For the text-containing cell, return its midpoint in [x, y] coordinate format. 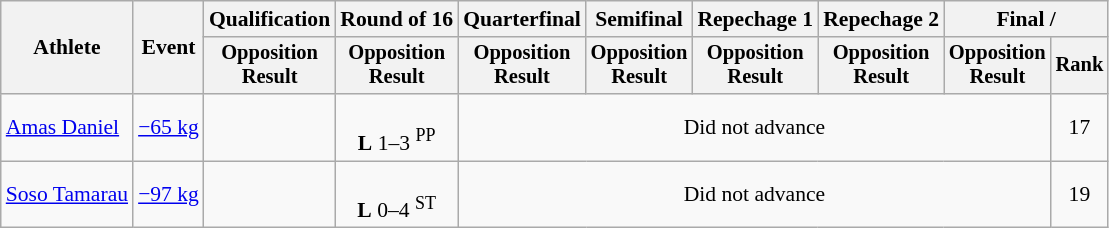
Qualification [270, 19]
Round of 16 [396, 19]
17 [1080, 128]
Athlete [67, 48]
Rank [1080, 66]
Repechage 1 [755, 19]
Soso Tamarau [67, 194]
Final / [1026, 19]
Amas Daniel [67, 128]
−65 kg [168, 128]
Event [168, 48]
19 [1080, 194]
Quarterfinal [522, 19]
Semifinal [640, 19]
Repechage 2 [881, 19]
L 1–3 PP [396, 128]
L 0–4 ST [396, 194]
−97 kg [168, 194]
